Capture the cell that displays the provided text and extract its [X, Y] central coordinate. 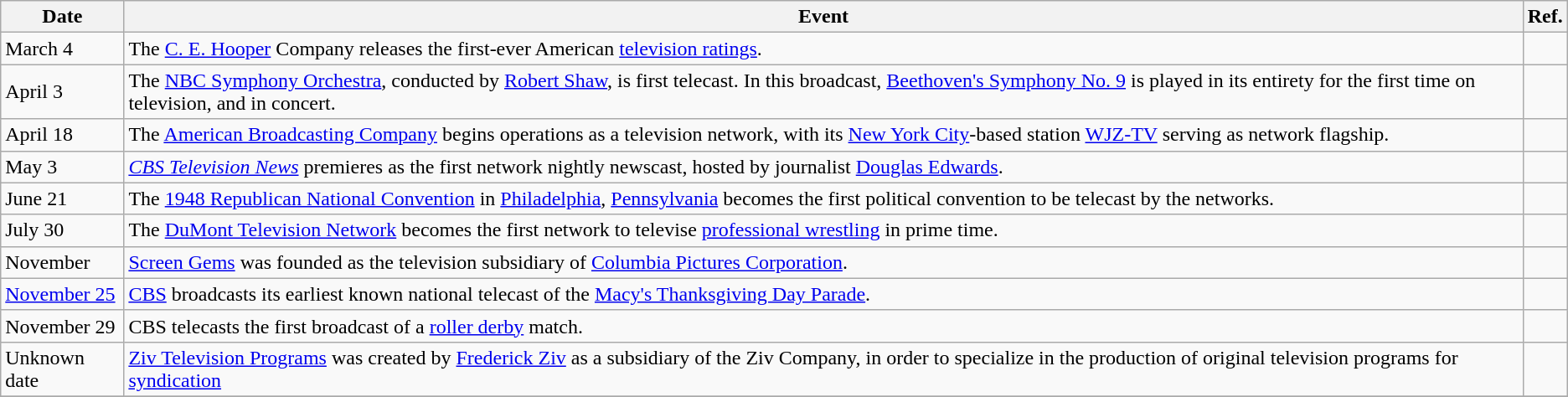
Event [823, 17]
November 25 [62, 294]
July 30 [62, 230]
CBS Television News premieres as the first network nightly newscast, hosted by journalist Douglas Edwards. [823, 167]
Screen Gems was founded as the television subsidiary of Columbia Pictures Corporation. [823, 262]
June 21 [62, 198]
November [62, 262]
November 29 [62, 326]
May 3 [62, 167]
March 4 [62, 49]
Ref. [1545, 17]
The DuMont Television Network becomes the first network to televise professional wrestling in prime time. [823, 230]
April 3 [62, 92]
April 18 [62, 135]
The American Broadcasting Company begins operations as a television network, with its New York City-based station WJZ-TV serving as network flagship. [823, 135]
CBS telecasts the first broadcast of a roller derby match. [823, 326]
CBS broadcasts its earliest known national telecast of the Macy's Thanksgiving Day Parade. [823, 294]
The C. E. Hooper Company releases the first-ever American television ratings. [823, 49]
Unknown date [62, 369]
The 1948 Republican National Convention in Philadelphia, Pennsylvania becomes the first political convention to be telecast by the networks. [823, 198]
Date [62, 17]
